Capture the cell that displays the provided text and extract its (x, y) central coordinate. 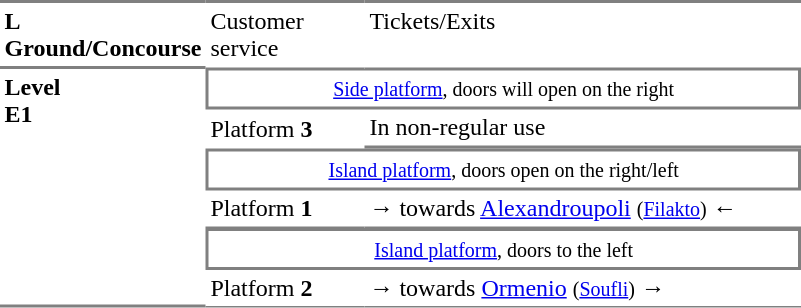
→ towards Alexandroupoli (Filakto) ← (583, 209)
→ towards Ormenio (Soufli) → (583, 289)
LevelΕ1 (103, 188)
Platform 3 (286, 130)
Platform 1 (286, 209)
Tickets/Exits (583, 34)
In non-regular use (583, 130)
LGround/Concourse (103, 34)
Customer service (286, 34)
Platform 2 (286, 289)
